For the text-containing cell, return its midpoint in [x, y] coordinate format. 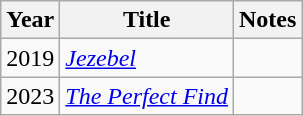
Notes [268, 20]
Title [147, 20]
Year [30, 20]
Jezebel [147, 58]
2023 [30, 96]
2019 [30, 58]
The Perfect Find [147, 96]
